Extract the [X, Y] coordinate from the center of the cell holding the provided text.  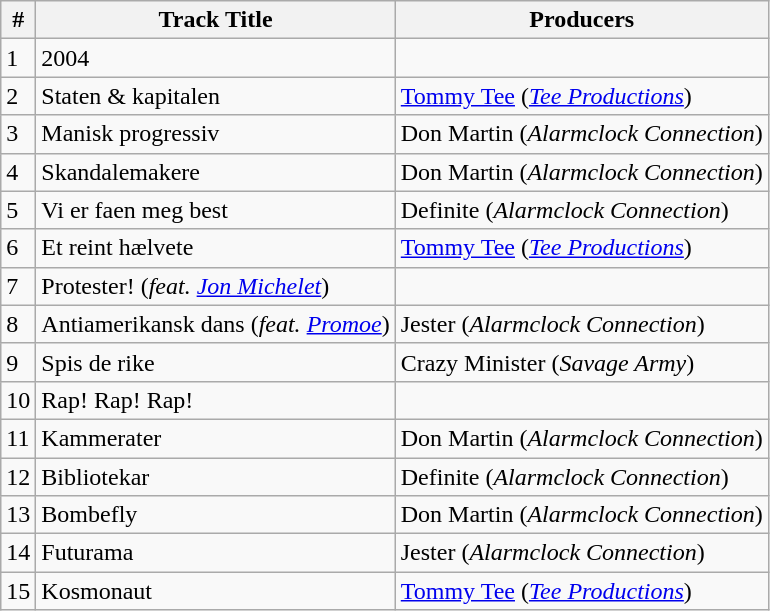
10 [18, 400]
Protester! (feat. Jon Michelet) [216, 286]
13 [18, 515]
Bombefly [216, 515]
Vi er faen meg best [216, 210]
8 [18, 324]
3 [18, 134]
# [18, 20]
2004 [216, 58]
14 [18, 553]
4 [18, 172]
12 [18, 477]
1 [18, 58]
6 [18, 248]
9 [18, 362]
Track Title [216, 20]
Spis de rike [216, 362]
2 [18, 96]
Bibliotekar [216, 477]
11 [18, 438]
15 [18, 591]
Skandalemakere [216, 172]
Producers [582, 20]
Rap! Rap! Rap! [216, 400]
Et reint hælvete [216, 248]
5 [18, 210]
Staten & kapitalen [216, 96]
7 [18, 286]
Crazy Minister (Savage Army) [582, 362]
Kosmonaut [216, 591]
Antiamerikansk dans (feat. Promoe) [216, 324]
Kammerater [216, 438]
Manisk progressiv [216, 134]
Futurama [216, 553]
